Extract the [x, y] coordinate from the center of the cell holding the provided text.  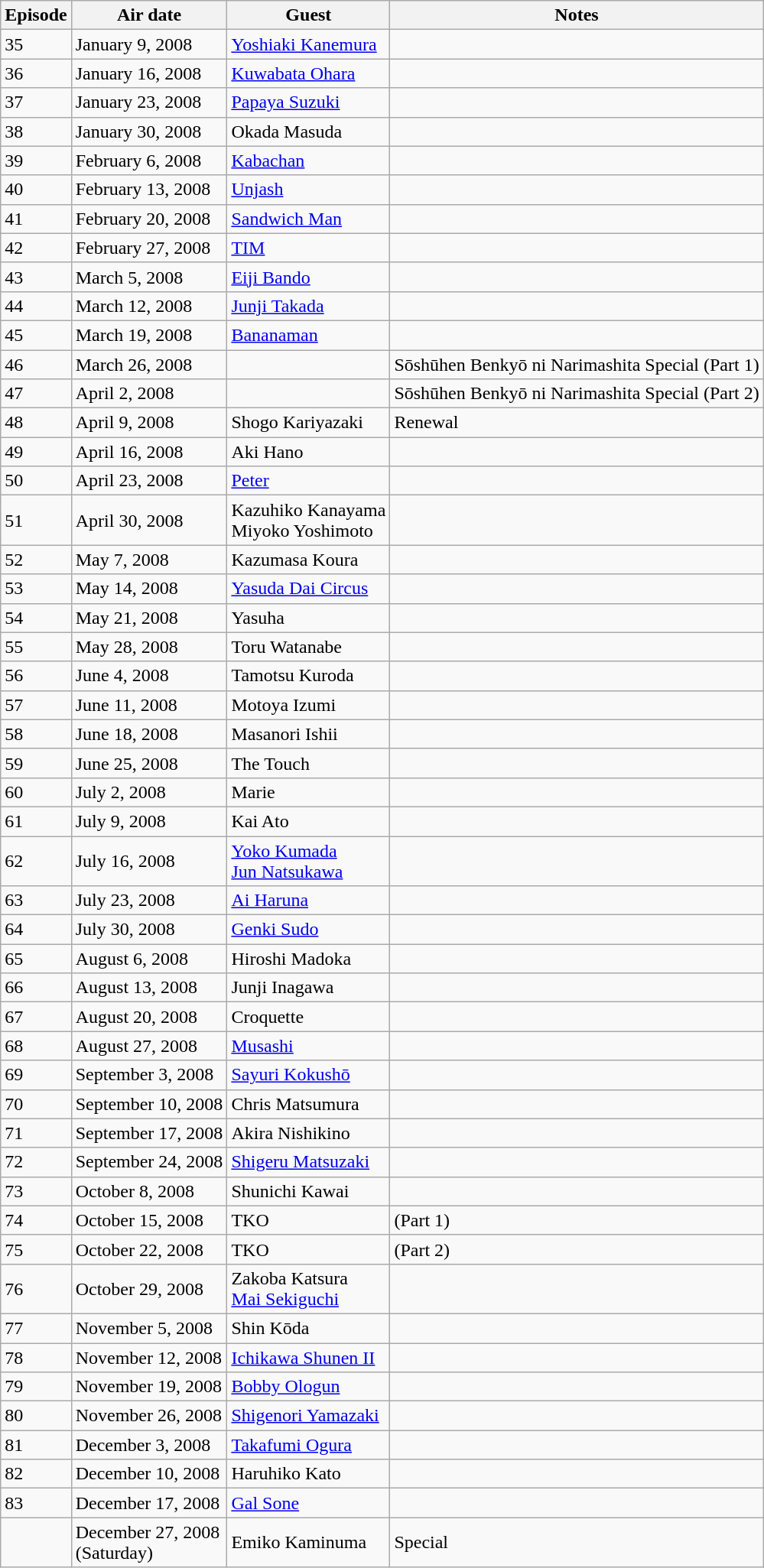
June 11, 2008 [149, 705]
July 2, 2008 [149, 792]
Peter [309, 481]
Marie [309, 792]
Aki Hano [309, 452]
Bobby Ologun [309, 1387]
November 26, 2008 [149, 1416]
71 [36, 1133]
January 23, 2008 [149, 102]
Gal Sone [309, 1503]
Genki Sudo [309, 930]
Papaya Suzuki [309, 102]
72 [36, 1162]
November 12, 2008 [149, 1357]
May 21, 2008 [149, 618]
May 14, 2008 [149, 589]
63 [36, 901]
August 6, 2008 [149, 959]
Zakoba KatsuraMai Sekiguchi [309, 1289]
Sayuri Kokushō [309, 1075]
Croquette [309, 1017]
Yoko KumadaJun Natsukawa [309, 861]
38 [36, 131]
April 30, 2008 [149, 520]
51 [36, 520]
52 [36, 560]
February 13, 2008 [149, 190]
76 [36, 1289]
May 7, 2008 [149, 560]
January 30, 2008 [149, 131]
March 5, 2008 [149, 277]
(Part 2) [577, 1249]
Motoya Izumi [309, 705]
35 [36, 44]
56 [36, 676]
October 22, 2008 [149, 1249]
October 8, 2008 [149, 1191]
53 [36, 589]
December 17, 2008 [149, 1503]
April 16, 2008 [149, 452]
Masanori Ishii [309, 734]
50 [36, 481]
Shunichi Kawai [309, 1191]
Kazumasa Koura [309, 560]
Hiroshi Madoka [309, 959]
Kazuhiko KanayamaMiyoko Yoshimoto [309, 520]
March 19, 2008 [149, 335]
60 [36, 792]
Episode [36, 15]
July 9, 2008 [149, 821]
September 3, 2008 [149, 1075]
57 [36, 705]
41 [36, 219]
83 [36, 1503]
37 [36, 102]
February 27, 2008 [149, 248]
64 [36, 930]
45 [36, 335]
December 27, 2008(Saturday) [149, 1543]
58 [36, 734]
Shin Kōda [309, 1328]
Okada Masuda [309, 131]
Eiji Bando [309, 277]
66 [36, 988]
July 30, 2008 [149, 930]
Shigenori Yamazaki [309, 1416]
May 28, 2008 [149, 647]
79 [36, 1387]
Bananaman [309, 335]
67 [36, 1017]
39 [36, 161]
April 9, 2008 [149, 423]
January 9, 2008 [149, 44]
August 27, 2008 [149, 1046]
Notes [577, 15]
March 26, 2008 [149, 365]
46 [36, 365]
November 19, 2008 [149, 1387]
61 [36, 821]
February 6, 2008 [149, 161]
Guest [309, 15]
47 [36, 394]
77 [36, 1328]
74 [36, 1220]
February 20, 2008 [149, 219]
Musashi [309, 1046]
Haruhiko Kato [309, 1474]
55 [36, 647]
81 [36, 1445]
Sōshūhen Benkyō ni Narimashita Special (Part 2) [577, 394]
Junji Inagawa [309, 988]
Yasuda Dai Circus [309, 589]
36 [36, 73]
Kabachan [309, 161]
44 [36, 306]
Emiko Kaminuma [309, 1543]
43 [36, 277]
Special [577, 1543]
Unjash [309, 190]
December 3, 2008 [149, 1445]
78 [36, 1357]
September 24, 2008 [149, 1162]
June 4, 2008 [149, 676]
March 12, 2008 [149, 306]
62 [36, 861]
54 [36, 618]
(Part 1) [577, 1220]
48 [36, 423]
October 15, 2008 [149, 1220]
42 [36, 248]
Chris Matsumura [309, 1104]
49 [36, 452]
Ichikawa Shunen II [309, 1357]
Renewal [577, 423]
Akira Nishikino [309, 1133]
80 [36, 1416]
July 16, 2008 [149, 861]
August 20, 2008 [149, 1017]
Sandwich Man [309, 219]
April 2, 2008 [149, 394]
Kuwabata Ohara [309, 73]
Yoshiaki Kanemura [309, 44]
September 10, 2008 [149, 1104]
68 [36, 1046]
September 17, 2008 [149, 1133]
Shogo Kariyazaki [309, 423]
Air date [149, 15]
59 [36, 763]
Takafumi Ogura [309, 1445]
TIM [309, 248]
August 13, 2008 [149, 988]
December 10, 2008 [149, 1474]
November 5, 2008 [149, 1328]
Sōshūhen Benkyō ni Narimashita Special (Part 1) [577, 365]
Kai Ato [309, 821]
April 23, 2008 [149, 481]
June 18, 2008 [149, 734]
69 [36, 1075]
January 16, 2008 [149, 73]
Toru Watanabe [309, 647]
Yasuha [309, 618]
Shigeru Matsuzaki [309, 1162]
July 23, 2008 [149, 901]
70 [36, 1104]
The Touch [309, 763]
75 [36, 1249]
Junji Takada [309, 306]
Ai Haruna [309, 901]
82 [36, 1474]
40 [36, 190]
73 [36, 1191]
65 [36, 959]
Tamotsu Kuroda [309, 676]
October 29, 2008 [149, 1289]
June 25, 2008 [149, 763]
